Scan for the cell matching the given text and deliver its [X, Y] coordinate at center. 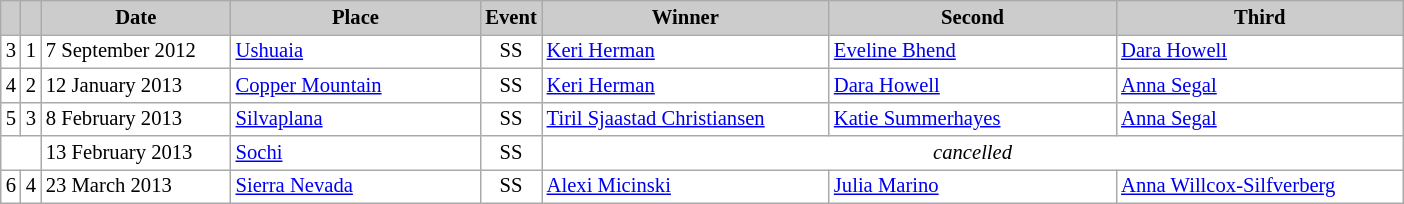
Ushuaia [356, 51]
Sierra Nevada [356, 186]
Tiril Sjaastad Christiansen [686, 119]
Anna Willcox-Silfverberg [1260, 186]
1 [31, 51]
Date [136, 17]
7 September 2012 [136, 51]
8 February 2013 [136, 119]
2 [31, 85]
cancelled [973, 153]
5 [11, 119]
Place [356, 17]
23 March 2013 [136, 186]
6 [11, 186]
Second [972, 17]
Winner [686, 17]
Silvaplana [356, 119]
Julia Marino [972, 186]
Event [510, 17]
12 January 2013 [136, 85]
Sochi [356, 153]
13 February 2013 [136, 153]
Alexi Micinski [686, 186]
Copper Mountain [356, 85]
Third [1260, 17]
Katie Summerhayes [972, 119]
Eveline Bhend [972, 51]
